Provide the (X, Y) coordinate of the cell's center where the given text is located.  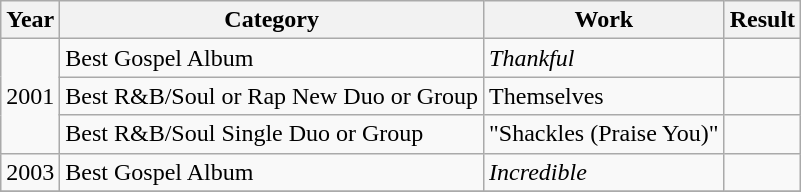
Best R&B/Soul or Rap New Duo or Group (272, 96)
Result (762, 20)
Themselves (604, 96)
Work (604, 20)
2001 (30, 96)
Thankful (604, 58)
Incredible (604, 172)
Category (272, 20)
2003 (30, 172)
"Shackles (Praise You)" (604, 134)
Year (30, 20)
Best R&B/Soul Single Duo or Group (272, 134)
